For the text-containing cell, return its midpoint in [X, Y] coordinate format. 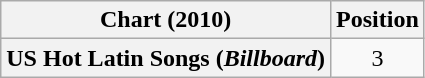
Chart (2010) [166, 20]
US Hot Latin Songs (Billboard) [166, 58]
Position [378, 20]
3 [378, 58]
